Locate the cell with the specified text and output its (x, y) center coordinate. 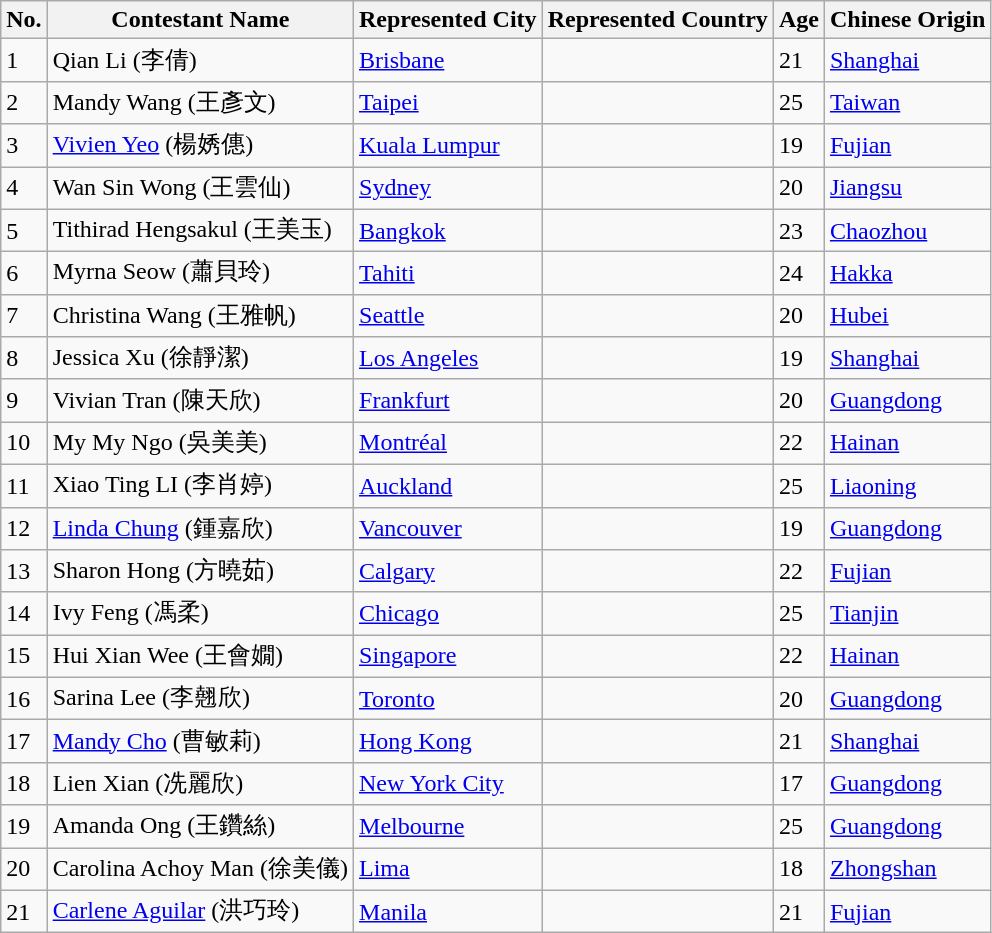
Montréal (448, 444)
Vancouver (448, 528)
Wan Sin Wong (王雲仙) (200, 188)
Linda Chung (鍾嘉欣) (200, 528)
Toronto (448, 698)
Frankfurt (448, 400)
24 (798, 274)
Carolina Achoy Man (徐美儀) (200, 870)
Tianjin (907, 614)
Hong Kong (448, 742)
Sarina Lee (李翹欣) (200, 698)
Qian Li (李倩) (200, 60)
14 (24, 614)
Tahiti (448, 274)
Lima (448, 870)
Sharon Hong (方曉茹) (200, 572)
Bangkok (448, 230)
Vivian Tran (陳天欣) (200, 400)
New York City (448, 784)
Represented City (448, 20)
Age (798, 20)
Manila (448, 912)
9 (24, 400)
11 (24, 486)
2 (24, 102)
Ivy Feng (馮柔) (200, 614)
Chinese Origin (907, 20)
Mandy Wang (王彥文) (200, 102)
Taiwan (907, 102)
Contestant Name (200, 20)
Jessica Xu (徐靜潔) (200, 358)
1 (24, 60)
13 (24, 572)
Carlene Aguilar (洪巧玲) (200, 912)
7 (24, 316)
Mandy Cho (曹敏莉) (200, 742)
10 (24, 444)
Hui Xian Wee (王會嫺) (200, 656)
No. (24, 20)
Vivien Yeo (楊㛢僡) (200, 146)
15 (24, 656)
Myrna Seow (蕭貝玲) (200, 274)
Hakka (907, 274)
Singapore (448, 656)
Represented Country (658, 20)
Chicago (448, 614)
Hubei (907, 316)
Xiao Ting LI (李肖婷) (200, 486)
8 (24, 358)
Melbourne (448, 826)
Chaozhou (907, 230)
12 (24, 528)
Jiangsu (907, 188)
Brisbane (448, 60)
5 (24, 230)
Taipei (448, 102)
My My Ngo (吳美美) (200, 444)
6 (24, 274)
Lien Xian (冼麗欣) (200, 784)
Auckland (448, 486)
Kuala Lumpur (448, 146)
Tithirad Hengsakul (王美玉) (200, 230)
Sydney (448, 188)
4 (24, 188)
Amanda Ong (王鑽絲) (200, 826)
Seattle (448, 316)
Christina Wang (王雅帆) (200, 316)
Zhongshan (907, 870)
3 (24, 146)
Los Angeles (448, 358)
16 (24, 698)
Calgary (448, 572)
23 (798, 230)
Liaoning (907, 486)
